Search for the cell housing the specified text and yield its [x, y] center coordinate. 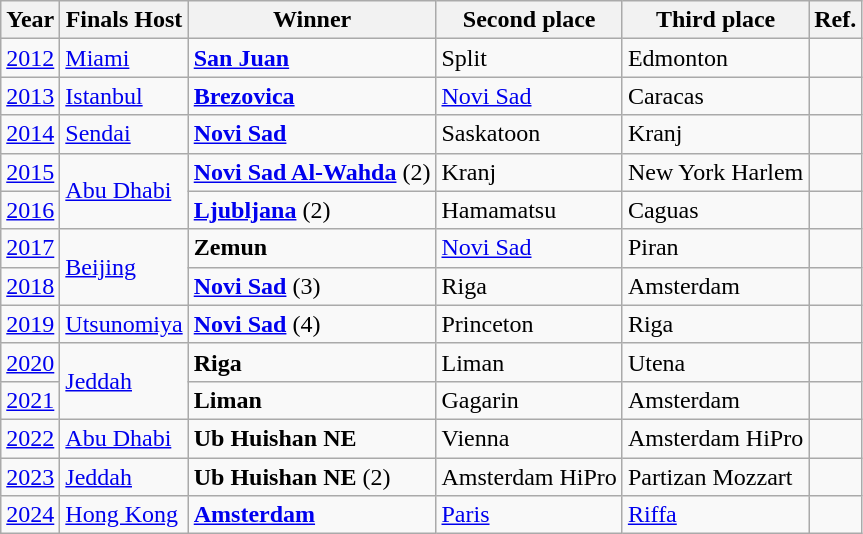
2023 [30, 477]
Riffa [715, 515]
Finals Host [124, 20]
Miami [124, 58]
Edmonton [715, 58]
Partizan Mozzart [715, 477]
2021 [30, 400]
Ub Huishan NE [312, 438]
Beijing [124, 267]
2012 [30, 58]
Utsunomiya [124, 324]
Saskatoon [529, 134]
Novi Sad (4) [312, 324]
Hamamatsu [529, 210]
2015 [30, 172]
2017 [30, 248]
Second place [529, 20]
Novi Sad (3) [312, 286]
Piran [715, 248]
2024 [30, 515]
Istanbul [124, 96]
Ref. [836, 20]
2013 [30, 96]
2022 [30, 438]
Winner [312, 20]
2018 [30, 286]
Third place [715, 20]
Princeton [529, 324]
Year [30, 20]
Brezovica [312, 96]
Gagarin [529, 400]
San Juan [312, 58]
Caguas [715, 210]
Hong Kong [124, 515]
Novi Sad Al-Wahda (2) [312, 172]
New York Harlem [715, 172]
2016 [30, 210]
Paris [529, 515]
Utena [715, 362]
Caracas [715, 96]
2014 [30, 134]
Zemun [312, 248]
Ub Huishan NE (2) [312, 477]
2020 [30, 362]
Split [529, 58]
Vienna [529, 438]
Sendai [124, 134]
2019 [30, 324]
Ljubljana (2) [312, 210]
